Output the (X, Y) coordinate of the center of the cell containing the given text.  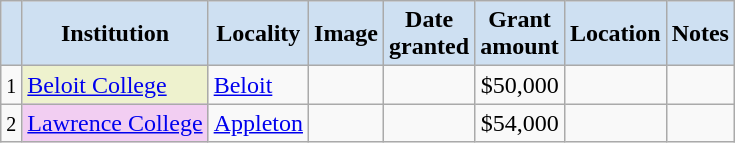
Beloit College (115, 85)
Lawrence College (115, 123)
Institution (115, 34)
Appleton (258, 123)
Beloit (258, 85)
2 (12, 123)
Location (615, 34)
$50,000 (520, 85)
1 (12, 85)
Notes (700, 34)
Locality (258, 34)
$54,000 (520, 123)
Grantamount (520, 34)
Image (346, 34)
Dategranted (430, 34)
